Determine the [X, Y] coordinate at the center of the cell enclosing the given text.  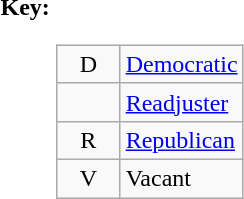
Republican [182, 140]
Democratic [182, 64]
V [89, 178]
R [89, 140]
D [89, 64]
Readjuster [182, 102]
Vacant [182, 178]
